Identify which cell holds the provided text, then report its [X, Y] central coordinate. 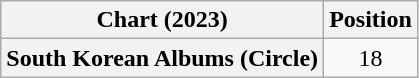
Position [371, 20]
18 [371, 58]
South Korean Albums (Circle) [162, 58]
Chart (2023) [162, 20]
